From the cell containing the given text, extract its center point as [x, y] coordinate. 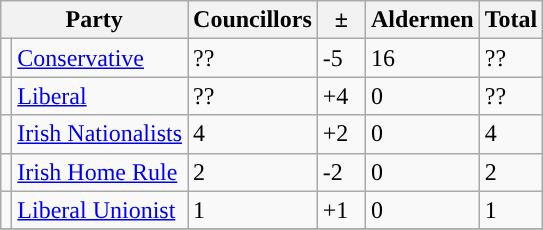
-2 [341, 172]
+4 [341, 96]
Irish Nationalists [100, 134]
Total [511, 20]
Councillors [253, 20]
Party [94, 20]
+2 [341, 134]
Aldermen [423, 20]
-5 [341, 58]
Irish Home Rule [100, 172]
+1 [341, 210]
16 [423, 58]
Conservative [100, 58]
± [341, 20]
Liberal [100, 96]
Liberal Unionist [100, 210]
